Extract the [X, Y] coordinate from the center of the cell holding the provided text.  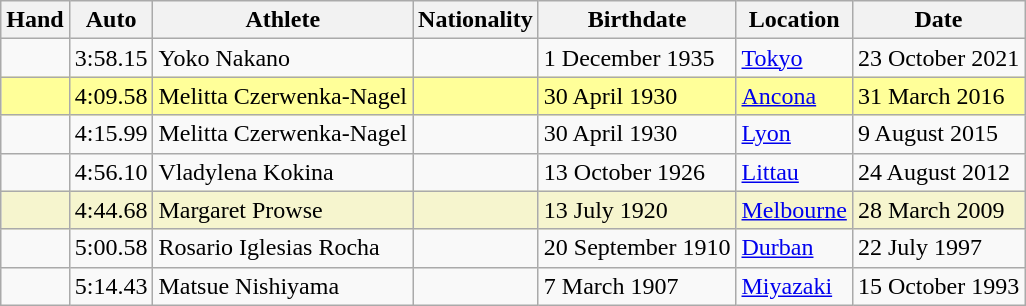
Location [794, 20]
5:14.43 [111, 286]
13 July 1920 [637, 210]
Hand [35, 20]
23 October 2021 [938, 58]
Melbourne [794, 210]
Lyon [794, 134]
1 December 1935 [637, 58]
22 July 1997 [938, 248]
Athlete [283, 20]
Matsue Nishiyama [283, 286]
Date [938, 20]
9 August 2015 [938, 134]
4:44.68 [111, 210]
Ancona [794, 96]
Tokyo [794, 58]
Margaret Prowse [283, 210]
15 October 1993 [938, 286]
Nationality [476, 20]
7 March 1907 [637, 286]
13 October 1926 [637, 172]
Yoko Nakano [283, 58]
Durban [794, 248]
20 September 1910 [637, 248]
Miyazaki [794, 286]
3:58.15 [111, 58]
31 March 2016 [938, 96]
24 August 2012 [938, 172]
4:56.10 [111, 172]
Vladylena Kokina [283, 172]
Auto [111, 20]
Rosario Iglesias Rocha [283, 248]
4:09.58 [111, 96]
Littau [794, 172]
5:00.58 [111, 248]
4:15.99 [111, 134]
28 March 2009 [938, 210]
Birthdate [637, 20]
